Detect which cell encompasses the target text, then output its [x, y] center coordinate. 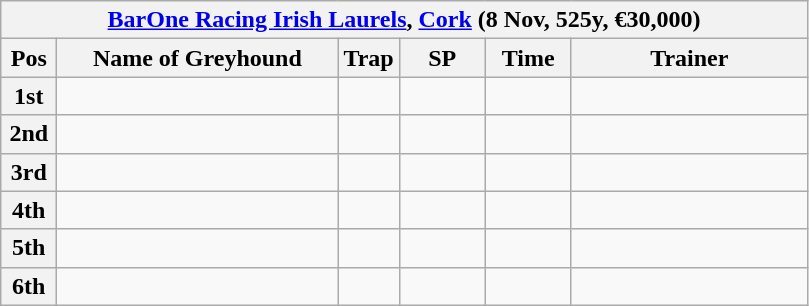
SP [442, 58]
Time [528, 58]
Name of Greyhound [198, 58]
6th [29, 286]
3rd [29, 172]
4th [29, 210]
Pos [29, 58]
1st [29, 96]
2nd [29, 134]
Trap [368, 58]
5th [29, 248]
Trainer [689, 58]
BarOne Racing Irish Laurels, Cork (8 Nov, 525y, €30,000) [404, 20]
